For the text-containing cell, return its midpoint in (X, Y) coordinate format. 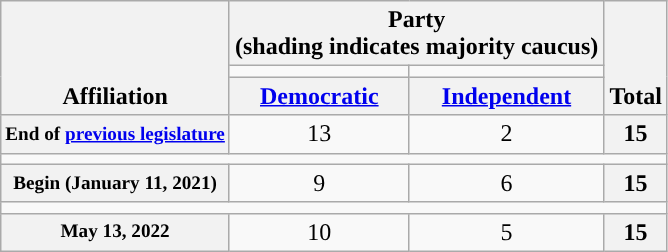
5 (506, 232)
13 (319, 134)
9 (319, 183)
10 (319, 232)
Total (636, 58)
Party(shading indicates majority caucus) (416, 34)
Independent (506, 96)
2 (506, 134)
May 13, 2022 (116, 232)
Affiliation (116, 58)
Democratic (319, 96)
End of previous legislature (116, 134)
Begin (January 11, 2021) (116, 183)
6 (506, 183)
